Search for the cell housing the specified text and yield its [X, Y] center coordinate. 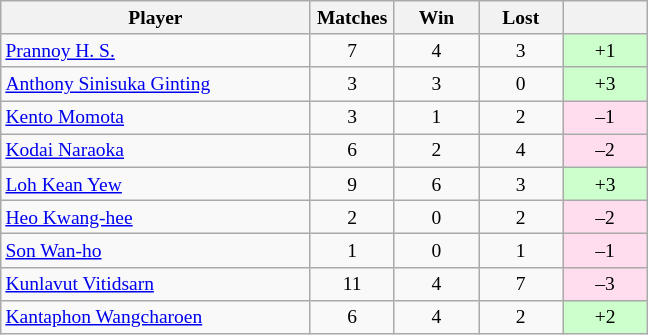
Loh Kean Yew [156, 184]
9 [352, 184]
Win [436, 18]
Son Wan-ho [156, 250]
11 [352, 284]
Player [156, 18]
+1 [605, 50]
Anthony Sinisuka Ginting [156, 84]
Matches [352, 18]
Kento Momota [156, 118]
Kunlavut Vitidsarn [156, 284]
Kodai Naraoka [156, 150]
+2 [605, 316]
Kantaphon Wangcharoen [156, 316]
Heo Kwang-hee [156, 216]
Lost [521, 18]
Prannoy H. S. [156, 50]
–3 [605, 284]
